Search for the cell housing the specified text and yield its (X, Y) center coordinate. 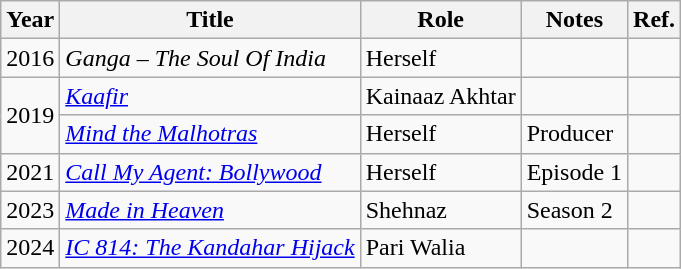
Ganga – The Soul Of India (210, 58)
Mind the Malhotras (210, 134)
Notes (574, 20)
Kainaaz Akhtar (440, 96)
2023 (30, 210)
2019 (30, 115)
Call My Agent: Bollywood (210, 172)
Title (210, 20)
Year (30, 20)
Role (440, 20)
2024 (30, 248)
IC 814: The Kandahar Hijack (210, 248)
Shehnaz (440, 210)
Ref. (654, 20)
Episode 1 (574, 172)
Season 2 (574, 210)
Producer (574, 134)
2021 (30, 172)
Kaafir (210, 96)
Pari Walia (440, 248)
Made in Heaven (210, 210)
2016 (30, 58)
